Capture the cell that displays the provided text and extract its [X, Y] central coordinate. 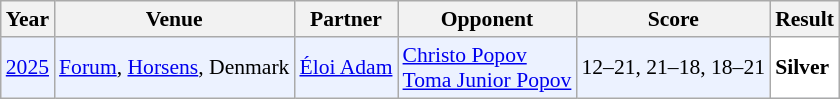
Venue [174, 19]
Forum, Horsens, Denmark [174, 68]
Silver [804, 68]
Year [28, 19]
Partner [346, 19]
Christo Popov Toma Junior Popov [488, 68]
Score [673, 19]
Opponent [488, 19]
Result [804, 19]
Éloi Adam [346, 68]
2025 [28, 68]
12–21, 21–18, 18–21 [673, 68]
